Output the [x, y] coordinate of the center of the cell containing the given text.  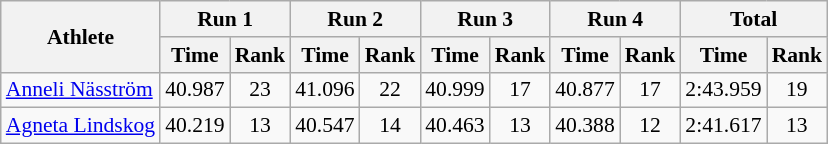
2:41.617 [723, 126]
23 [260, 90]
14 [390, 126]
22 [390, 90]
Agneta Lindskog [80, 126]
Total [754, 19]
40.388 [584, 126]
40.463 [454, 126]
40.547 [324, 126]
Run 1 [225, 19]
Anneli Näsström [80, 90]
Athlete [80, 36]
40.219 [194, 126]
40.987 [194, 90]
Run 3 [485, 19]
40.999 [454, 90]
41.096 [324, 90]
19 [798, 90]
Run 4 [615, 19]
2:43.959 [723, 90]
Run 2 [355, 19]
12 [650, 126]
40.877 [584, 90]
